Find where the given text appears and provide that cell's center as (X, Y) coordinate. 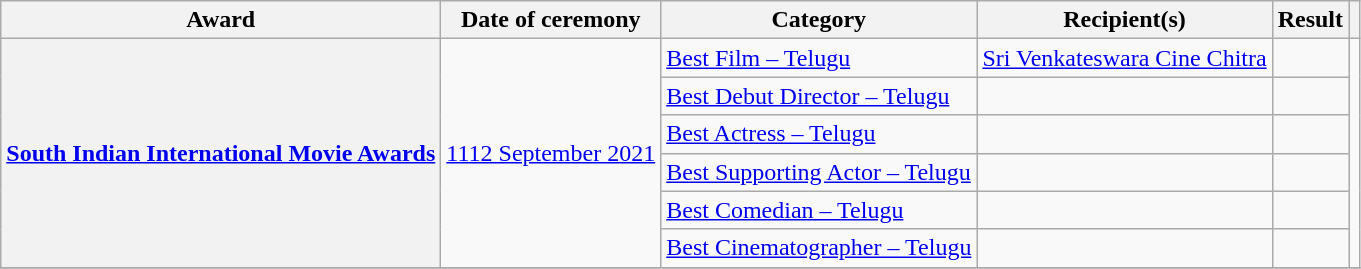
Best Actress – Telugu (819, 134)
Sri Venkateswara Cine Chitra (1124, 58)
Best Cinematographer – Telugu (819, 248)
1112 September 2021 (551, 153)
Best Debut Director – Telugu (819, 96)
South Indian International Movie Awards (221, 153)
Best Film – Telugu (819, 58)
Award (221, 20)
Result (1310, 20)
Category (819, 20)
Recipient(s) (1124, 20)
Best Supporting Actor – Telugu (819, 172)
Best Comedian – Telugu (819, 210)
Date of ceremony (551, 20)
